Detect which cell encompasses the target text, then output its [X, Y] center coordinate. 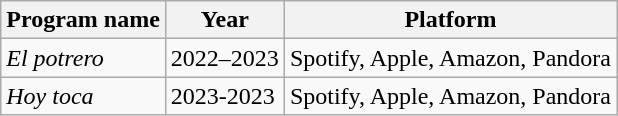
Year [224, 20]
2022–2023 [224, 58]
2023-2023 [224, 96]
Hoy toca [84, 96]
Platform [450, 20]
Program name [84, 20]
El potrero [84, 58]
